Capture the cell that displays the provided text and extract its [X, Y] central coordinate. 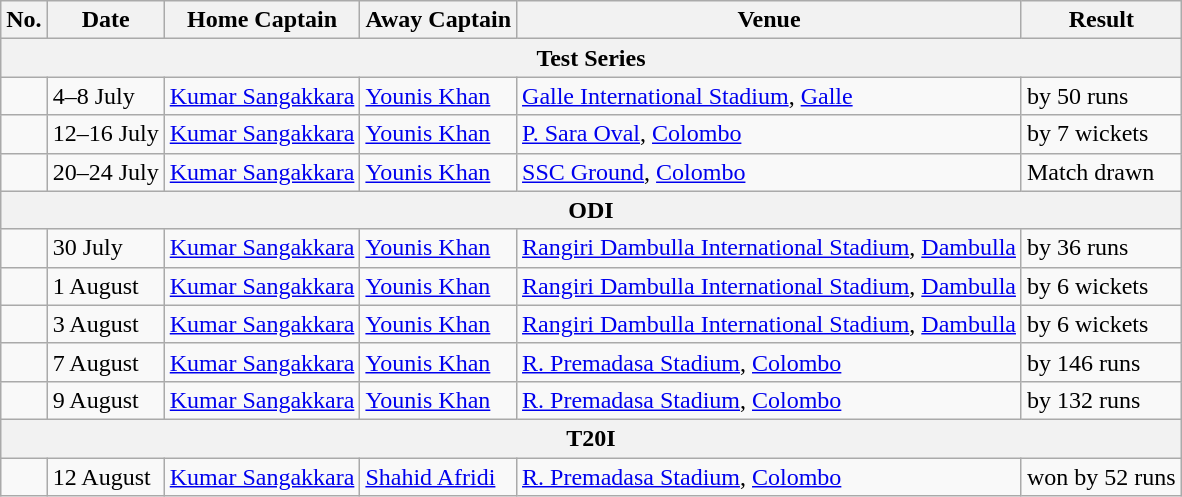
by 132 runs [1101, 400]
Home Captain [262, 20]
9 August [106, 400]
Test Series [591, 58]
12–16 July [106, 134]
Venue [770, 20]
7 August [106, 362]
3 August [106, 324]
by 50 runs [1101, 96]
Result [1101, 20]
4–8 July [106, 96]
ODI [591, 210]
T20I [591, 438]
won by 52 runs [1101, 477]
30 July [106, 248]
by 36 runs [1101, 248]
No. [24, 20]
P. Sara Oval, Colombo [770, 134]
12 August [106, 477]
Match drawn [1101, 172]
by 146 runs [1101, 362]
20–24 July [106, 172]
SSC Ground, Colombo [770, 172]
Date [106, 20]
Galle International Stadium, Galle [770, 96]
1 August [106, 286]
Shahid Afridi [438, 477]
Away Captain [438, 20]
by 7 wickets [1101, 134]
